Output the [x, y] coordinate of the center of the cell containing the given text.  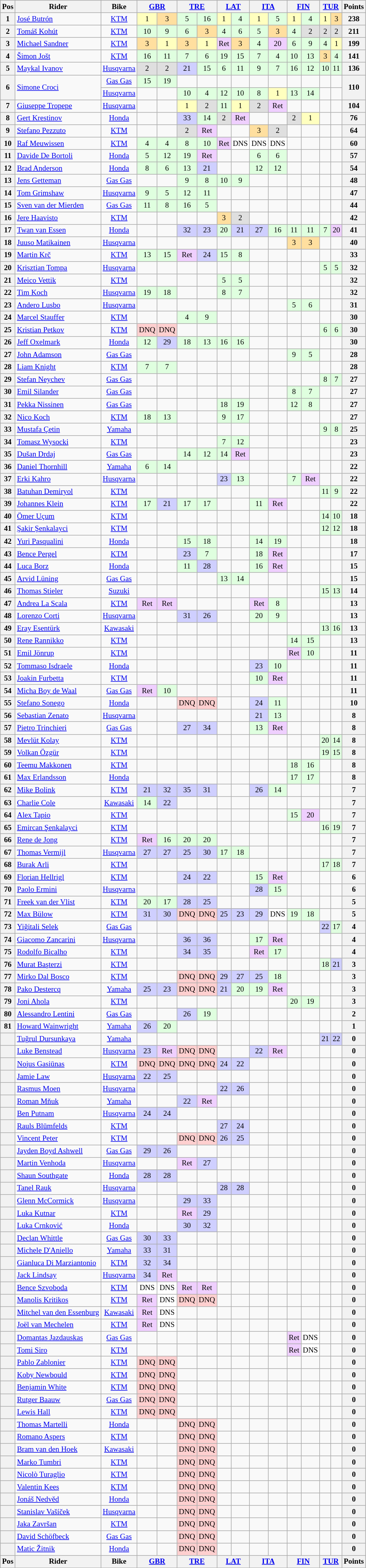
67 [8, 852]
Bram van den Hoek [58, 1450]
78 [8, 989]
Gert Krestinov [58, 118]
39 [8, 504]
Howard Wainwright [58, 1027]
81 [8, 1027]
Tom Grimshaw [58, 193]
Jere Haavisto [58, 218]
Thomas Martelli [58, 1425]
Jaka Završan [58, 1524]
Lorenzo Corti [58, 616]
Manolis Kritikos [58, 1300]
David Schöfbeck [58, 1537]
Paolo Ermini [58, 890]
Şakir Şenkalayci [58, 529]
Tommaso Isdraele [58, 666]
65 [8, 828]
Shaun Southgate [58, 1176]
Simone Croci [58, 87]
Emircan Şenkalayci [58, 828]
Matic Žitnik [58, 1549]
Martin Venhoda [58, 1163]
Luka Kutnar [58, 1213]
Giacomo Zancarini [58, 940]
Marko Tumbri [58, 1462]
Florian Hellrigl [58, 877]
51 [8, 653]
136 [354, 69]
Burak Arli [58, 865]
53 [8, 678]
Davide De Bortoli [58, 156]
59 [8, 753]
Tuğrul Dursunkaya [58, 1039]
Murat Başterzi [58, 964]
Pekka Nissinen [58, 405]
Freek van der Vlist [58, 902]
Rutger Baauw [58, 1400]
Max Erlandsson [58, 778]
Thomas Vermijl [58, 852]
Andrea La Scala [58, 604]
Vincent Peter [58, 1139]
Juuso Matikainen [58, 243]
Ben Putnam [58, 1114]
Joni Ahola [58, 1002]
Koby Newbould [58, 1375]
68 [8, 865]
Benjamin White [58, 1388]
Declan Whittle [58, 1238]
Arvid Lüning [58, 579]
Raf Meuwissen [58, 144]
56 [8, 716]
Daniel Thornhill [58, 467]
Micha Boy de Waal [58, 691]
73 [8, 927]
62 [8, 790]
Giuseppe Tropepe [58, 106]
110 [354, 87]
Emil Jönrup [58, 653]
Brad Anderson [58, 168]
Erki Kahro [58, 479]
Tomáš Kohút [58, 31]
74 [8, 940]
Nico Koch [58, 417]
Gianluca Di Marziantonio [58, 1263]
Valentin Kees [58, 1487]
Twan van Essen [58, 230]
77 [8, 977]
Eray Esentürk [58, 629]
Pako Destercq [58, 989]
Pablo Zablonier [58, 1362]
Yuri Pasqualini [58, 541]
Andero Lusbo [58, 305]
Domantas Jazdauskas [58, 1338]
75 [8, 952]
Bence Szvoboda [58, 1288]
71 [8, 902]
Joakin Furbetta [58, 678]
Meico Vettik [58, 280]
Alex Tapio [58, 815]
Jamie Law [58, 1077]
Luca Borz [58, 566]
Suzuki [119, 591]
Charlie Cole [58, 803]
72 [8, 915]
Mustafa Çetin [58, 429]
Stefano Pezzuto [58, 131]
80 [8, 1014]
José Butrón [58, 19]
Emil Silander [58, 392]
Stanislav Vašíček [58, 1512]
104 [354, 106]
Alessandro Lentini [58, 1014]
38 [8, 492]
Marcel Stauffer [58, 318]
Michael Sandner [58, 44]
Tomasz Wysocki [58, 442]
Luka Crnković [58, 1226]
Jack Lindsay [58, 1275]
Pietro Trinchieri [58, 728]
Tomi Siro [58, 1350]
49 [8, 629]
Yiğitali Selek [58, 927]
238 [354, 19]
Stefan Neychev [58, 380]
Nicolò Turaglio [58, 1474]
John Adamson [58, 355]
Mevlüt Kolay [58, 740]
199 [354, 44]
45 [8, 579]
37 [8, 479]
Nojus Gasiūnas [58, 1064]
Martin Krč [58, 255]
79 [8, 1002]
Batuhan Demiryol [58, 492]
Roman Mňuk [58, 1101]
Kristian Petkov [58, 330]
Dušan Drdaj [58, 455]
Lewis Hall [58, 1412]
Johannes Klein [58, 504]
Tanel Rauk [58, 1188]
Maykal Ivanov [58, 69]
Sven van der Mierden [58, 206]
Volkan Özgür [58, 753]
Mike Bolink [58, 790]
Michele D'Aniello [58, 1251]
55 [8, 703]
Tim Koch [58, 293]
Mitchel van den Essenburg [58, 1313]
Rene Rannikko [58, 641]
50 [8, 641]
58 [8, 740]
Jeff Oxelmark [58, 342]
Rodolfo Bicalho [58, 952]
Krisztian Tompa [58, 268]
43 [8, 554]
Teemu Makkonen [58, 766]
Mirko Dal Bosco [58, 977]
Thomas Stieler [58, 591]
69 [8, 877]
Joël van Mechelen [58, 1325]
Romano Aspers [58, 1437]
Jayden Boyd Ashwell [58, 1151]
Glenn McCormick [58, 1201]
Sebastian Zenato [58, 716]
61 [8, 778]
Bence Pergel [58, 554]
211 [354, 31]
Šimon Jošt [58, 56]
Max Bülow [58, 915]
Rene de Jong [58, 840]
52 [8, 666]
Stefano Sonego [58, 703]
Ömer Uçum [58, 517]
Rasmus Moen [58, 1089]
141 [354, 56]
Luke Benstead [58, 1051]
Jonáš Nedvěd [58, 1499]
66 [8, 840]
Jens Getteman [58, 181]
Liam Knight [58, 367]
46 [8, 591]
Rauls Blūmfelds [58, 1126]
70 [8, 890]
63 [8, 803]
